Provide the [x, y] coordinate of the cell's center where the given text is located.  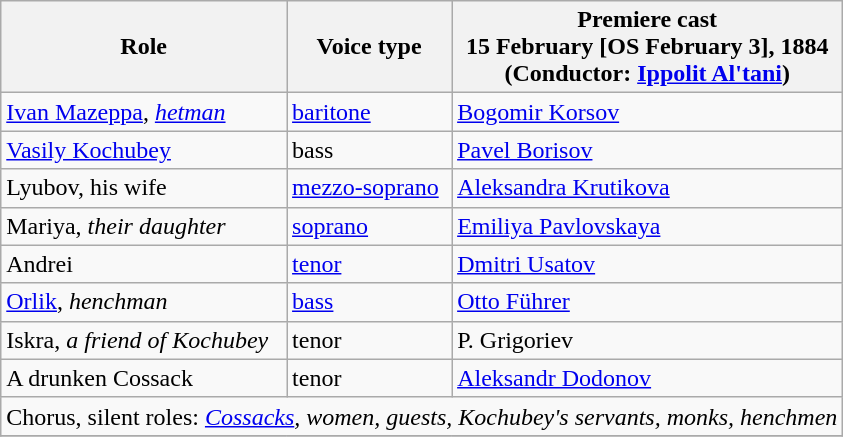
Dmitri Usatov [648, 264]
Vasily Kochubey [144, 150]
Aleksandr Dodonov [648, 378]
Bogomir Korsov [648, 112]
mezzo-soprano [370, 188]
Iskra, a friend of Kochubey [144, 340]
soprano [370, 226]
Andrei [144, 264]
Otto Führer [648, 302]
Pavel Borisov [648, 150]
A drunken Cossack [144, 378]
baritone [370, 112]
Emiliya Pavlovskaya [648, 226]
Premiere cast15 February [OS February 3], 1884(Conductor: Ippolit Al'tani) [648, 47]
Ivan Mazeppa, hetman [144, 112]
Orlik, henchman [144, 302]
Chorus, silent roles: Cossacks, women, guests, Kochubey's servants, monks, henchmen [422, 416]
Role [144, 47]
Mariya, their daughter [144, 226]
P. Grigoriev [648, 340]
Voice type [370, 47]
Lyubov, his wife [144, 188]
Aleksandra Krutikova [648, 188]
